Output the (X, Y) coordinate of the center of the cell containing the given text.  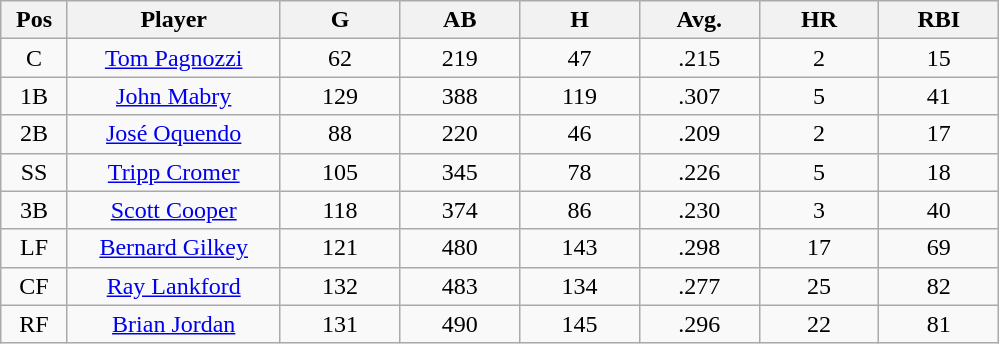
HR (819, 20)
134 (580, 286)
105 (340, 172)
1B (34, 96)
41 (939, 96)
José Oquendo (174, 134)
480 (460, 248)
131 (340, 324)
.277 (699, 286)
121 (340, 248)
CF (34, 286)
Tom Pagnozzi (174, 58)
Scott Cooper (174, 210)
John Mabry (174, 96)
Ray Lankford (174, 286)
Player (174, 20)
129 (340, 96)
SS (34, 172)
.209 (699, 134)
219 (460, 58)
132 (340, 286)
374 (460, 210)
483 (460, 286)
.298 (699, 248)
Brian Jordan (174, 324)
25 (819, 286)
119 (580, 96)
.215 (699, 58)
LF (34, 248)
88 (340, 134)
C (34, 58)
388 (460, 96)
145 (580, 324)
490 (460, 324)
220 (460, 134)
3 (819, 210)
143 (580, 248)
18 (939, 172)
2B (34, 134)
82 (939, 286)
RF (34, 324)
15 (939, 58)
81 (939, 324)
Tripp Cromer (174, 172)
Bernard Gilkey (174, 248)
69 (939, 248)
3B (34, 210)
118 (340, 210)
.296 (699, 324)
40 (939, 210)
Pos (34, 20)
Avg. (699, 20)
345 (460, 172)
.230 (699, 210)
22 (819, 324)
RBI (939, 20)
62 (340, 58)
46 (580, 134)
86 (580, 210)
AB (460, 20)
G (340, 20)
.307 (699, 96)
.226 (699, 172)
47 (580, 58)
H (580, 20)
78 (580, 172)
